Capture the cell that displays the provided text and extract its (X, Y) central coordinate. 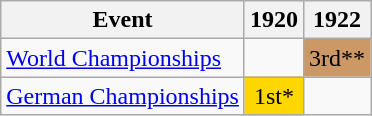
1920 (274, 20)
1922 (338, 20)
German Championships (123, 96)
World Championships (123, 58)
1st* (274, 96)
Event (123, 20)
3rd** (338, 58)
